Identify which cell holds the provided text, then report its [x, y] central coordinate. 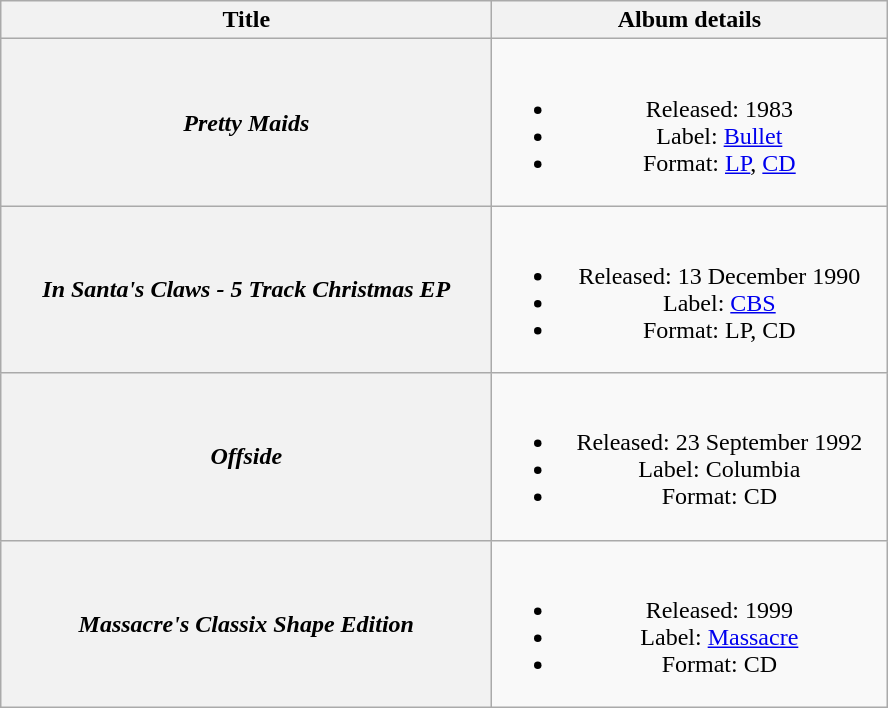
Released: 1983Label: BulletFormat: LP, CD [690, 122]
Released: 1999Label: MassacreFormat: CD [690, 624]
Pretty Maids [246, 122]
Album details [690, 20]
Offside [246, 456]
In Santa's Claws - 5 Track Christmas EP [246, 290]
Released: 23 September 1992Label: ColumbiaFormat: CD [690, 456]
Massacre's Classix Shape Edition [246, 624]
Released: 13 December 1990Label: CBSFormat: LP, CD [690, 290]
Title [246, 20]
